Capture the cell that displays the provided text and extract its (x, y) central coordinate. 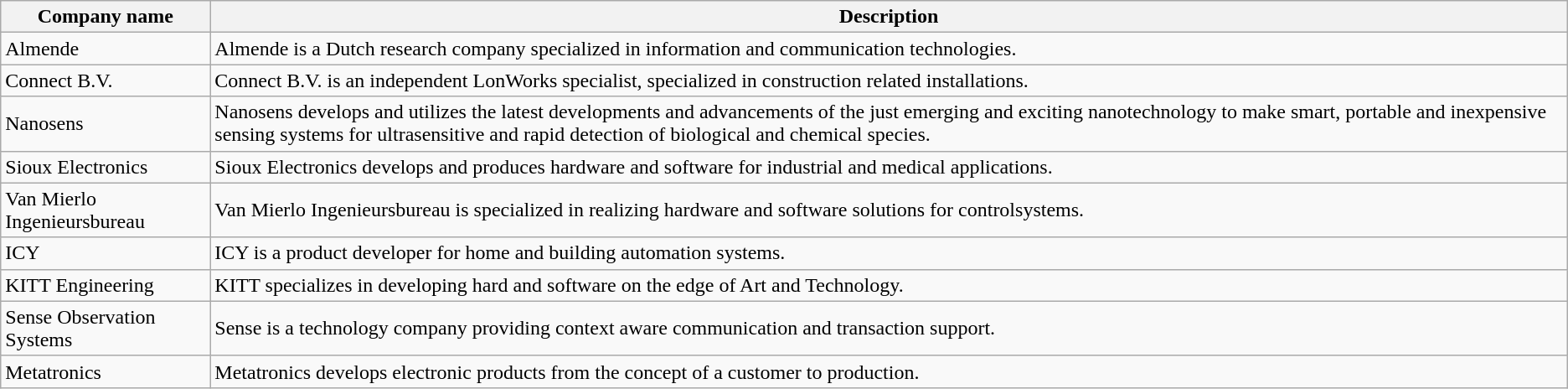
ICY is a product developer for home and building automation systems. (889, 253)
KITT specializes in developing hard and software on the edge of Art and Technology. (889, 285)
Van Mierlo Ingenieursbureau (106, 210)
ICY (106, 253)
Sioux Electronics (106, 167)
KITT Engineering (106, 285)
Almende is a Dutch research company specialized in information and communication technologies. (889, 49)
Connect B.V. (106, 80)
Company name (106, 17)
Sense Observation Systems (106, 329)
Metatronics (106, 371)
Connect B.V. is an independent LonWorks specialist, specialized in construction related installations. (889, 80)
Nanosens (106, 124)
Van Mierlo Ingenieursbureau is specialized in realizing hardware and software solutions for controlsystems. (889, 210)
Description (889, 17)
Sioux Electronics develops and produces hardware and software for industrial and medical applications. (889, 167)
Metatronics develops electronic products from the concept of a customer to production. (889, 371)
Almende (106, 49)
Sense is a technology company providing context aware communication and transaction support. (889, 329)
